Capture the cell that displays the provided text and extract its [X, Y] central coordinate. 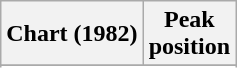
Chart (1982) [72, 34]
Peakposition [189, 34]
